Scan for the cell matching the given text and deliver its [x, y] coordinate at center. 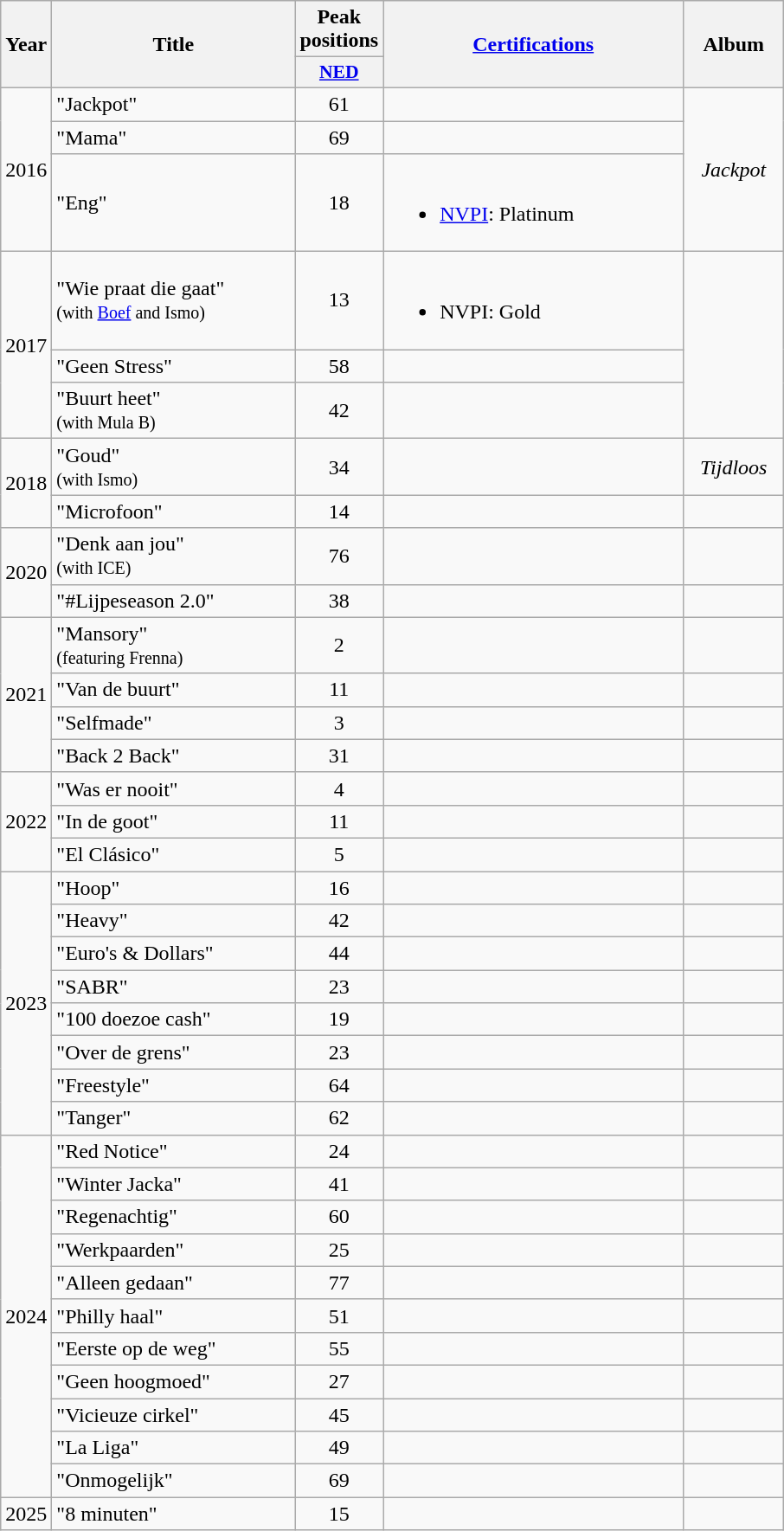
"Buurt heet"(with Mula B) [173, 410]
2025 [26, 1514]
2023 [26, 1002]
55 [339, 1348]
"Mama" [173, 138]
"Hoop" [173, 887]
"In de goot" [173, 821]
"Jackpot" [173, 104]
4 [339, 788]
2017 [26, 345]
51 [339, 1316]
"Winter Jacka" [173, 1184]
2020 [26, 573]
2 [339, 646]
"La Liga" [173, 1448]
"El Clásico" [173, 854]
49 [339, 1448]
"SABR" [173, 987]
"Vicieuze cirkel" [173, 1415]
"Geen Stress" [173, 366]
"Heavy" [173, 921]
34 [339, 467]
77 [339, 1283]
Jackpot [734, 170]
41 [339, 1184]
64 [339, 1085]
"Freestyle" [173, 1085]
"Was er nooit" [173, 788]
18 [339, 203]
NVPI: Platinum [533, 203]
38 [339, 601]
"Euro's & Dollars" [173, 954]
"Selfmade" [173, 723]
19 [339, 1020]
Title [173, 45]
16 [339, 887]
62 [339, 1118]
"Mansory"(featuring Frenna) [173, 646]
13 [339, 301]
25 [339, 1250]
"Geen hoogmoed" [173, 1381]
27 [339, 1381]
24 [339, 1151]
"Onmogelijk" [173, 1481]
2016 [26, 170]
15 [339, 1514]
"Philly haal" [173, 1316]
"Eerste op de weg" [173, 1348]
"Wie praat die gaat"(with Boef and Ismo) [173, 301]
"Werkpaarden" [173, 1250]
Year [26, 45]
"Microfoon" [173, 511]
Album [734, 45]
"Over de grens" [173, 1052]
"Regenachtig" [173, 1217]
NVPI: Gold [533, 301]
2018 [26, 483]
"Tanger" [173, 1118]
2021 [26, 694]
76 [339, 556]
"Eng" [173, 203]
Certifications [533, 45]
5 [339, 854]
Tijdloos [734, 467]
"Goud"(with Ismo) [173, 467]
"8 minuten" [173, 1514]
"100 doezoe cash" [173, 1020]
"Back 2 Back" [173, 756]
"Denk aan jou"(with ICE) [173, 556]
"Alleen gedaan" [173, 1283]
61 [339, 104]
2024 [26, 1316]
45 [339, 1415]
"Van de buurt" [173, 690]
58 [339, 366]
Peak positions [339, 29]
60 [339, 1217]
31 [339, 756]
14 [339, 511]
"Red Notice" [173, 1151]
NED [339, 73]
"#Lijpeseason 2.0" [173, 601]
2022 [26, 821]
44 [339, 954]
3 [339, 723]
